Search for the cell housing the specified text and yield its (X, Y) center coordinate. 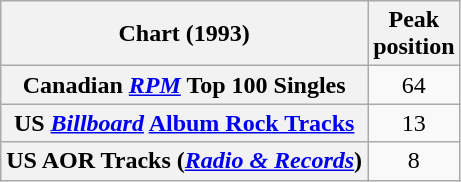
US Billboard Album Rock Tracks (184, 123)
Canadian RPM Top 100 Singles (184, 85)
Peakposition (414, 34)
Chart (1993) (184, 34)
13 (414, 123)
US AOR Tracks (Radio & Records) (184, 161)
64 (414, 85)
8 (414, 161)
